Scan for the cell matching the given text and deliver its (x, y) coordinate at center. 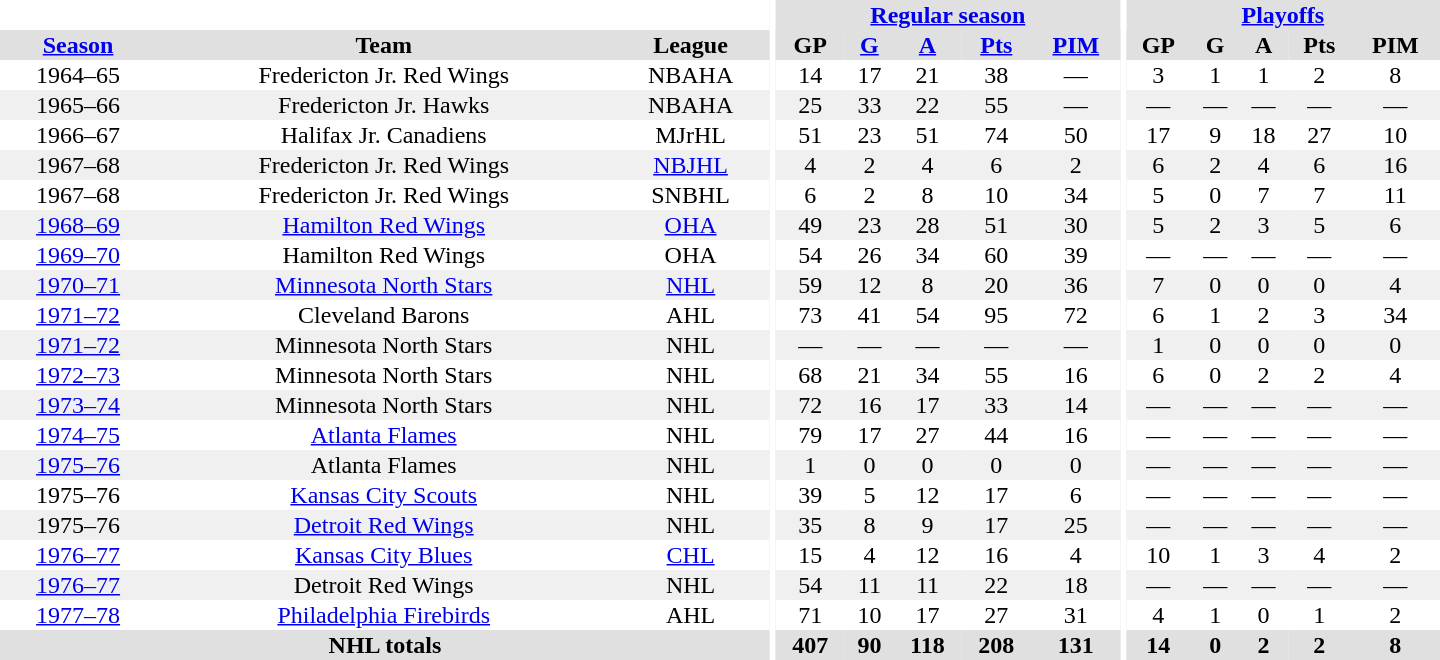
90 (869, 645)
Team (384, 45)
NBJHL (690, 165)
50 (1076, 135)
Philadelphia Firebirds (384, 615)
60 (996, 255)
League (690, 45)
Regular season (948, 15)
1965–66 (78, 105)
NHL totals (385, 645)
28 (928, 225)
CHL (690, 555)
68 (810, 375)
1964–65 (78, 75)
Season (78, 45)
Fredericton Jr. Hawks (384, 105)
30 (1076, 225)
38 (996, 75)
35 (810, 525)
41 (869, 315)
1977–78 (78, 615)
36 (1076, 285)
59 (810, 285)
49 (810, 225)
1972–73 (78, 375)
74 (996, 135)
44 (996, 435)
26 (869, 255)
31 (1076, 615)
15 (810, 555)
71 (810, 615)
1973–74 (78, 405)
Kansas City Scouts (384, 495)
Halifax Jr. Canadiens (384, 135)
73 (810, 315)
1968–69 (78, 225)
1974–75 (78, 435)
20 (996, 285)
208 (996, 645)
118 (928, 645)
MJrHL (690, 135)
79 (810, 435)
SNBHL (690, 195)
Cleveland Barons (384, 315)
407 (810, 645)
1970–71 (78, 285)
Kansas City Blues (384, 555)
1966–67 (78, 135)
Playoffs (1283, 15)
131 (1076, 645)
1969–70 (78, 255)
95 (996, 315)
